Extract the [x, y] coordinate from the center of the cell holding the provided text.  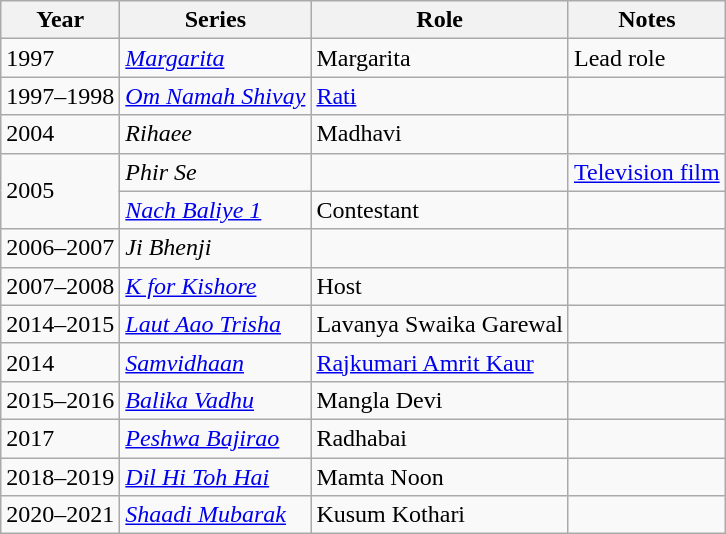
K for Kishore [216, 286]
Nach Baliye 1 [216, 210]
Rati [440, 96]
Contestant [440, 210]
Rajkumari Amrit Kaur [440, 362]
Lavanya Swaika Garewal [440, 324]
2020–2021 [60, 515]
Role [440, 20]
Phir Se [216, 172]
2007–2008 [60, 286]
1997 [60, 58]
Television film [646, 172]
Series [216, 20]
Shaadi Mubarak [216, 515]
Notes [646, 20]
Year [60, 20]
2005 [60, 191]
Peshwa Bajirao [216, 438]
2014–2015 [60, 324]
Dil Hi Toh Hai [216, 477]
Om Namah Shivay [216, 96]
Laut Aao Trisha [216, 324]
2014 [60, 362]
Mamta Noon [440, 477]
Ji Bhenji [216, 248]
Madhavi [440, 134]
2018–2019 [60, 477]
2015–2016 [60, 400]
Mangla Devi [440, 400]
Samvidhaan [216, 362]
Kusum Kothari [440, 515]
2017 [60, 438]
Balika Vadhu [216, 400]
2004 [60, 134]
Lead role [646, 58]
Radhabai [440, 438]
Rihaee [216, 134]
1997–1998 [60, 96]
2006–2007 [60, 248]
Host [440, 286]
